Capture the cell that displays the provided text and extract its [X, Y] central coordinate. 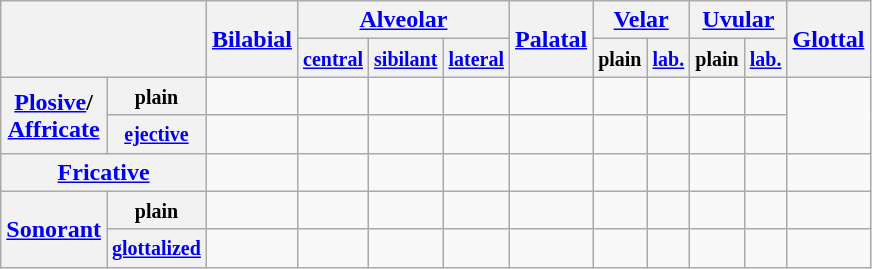
glottalized [156, 248]
Glottal [828, 39]
lateral [476, 58]
central [334, 58]
Plosive/Affricate [54, 115]
ejective [156, 134]
Fricative [104, 172]
sibilant [406, 58]
Uvular [738, 20]
Sonorant [54, 229]
Velar [642, 20]
Alveolar [404, 20]
Bilabial [252, 39]
Palatal [552, 39]
